Scan for the cell matching the given text and deliver its (X, Y) coordinate at center. 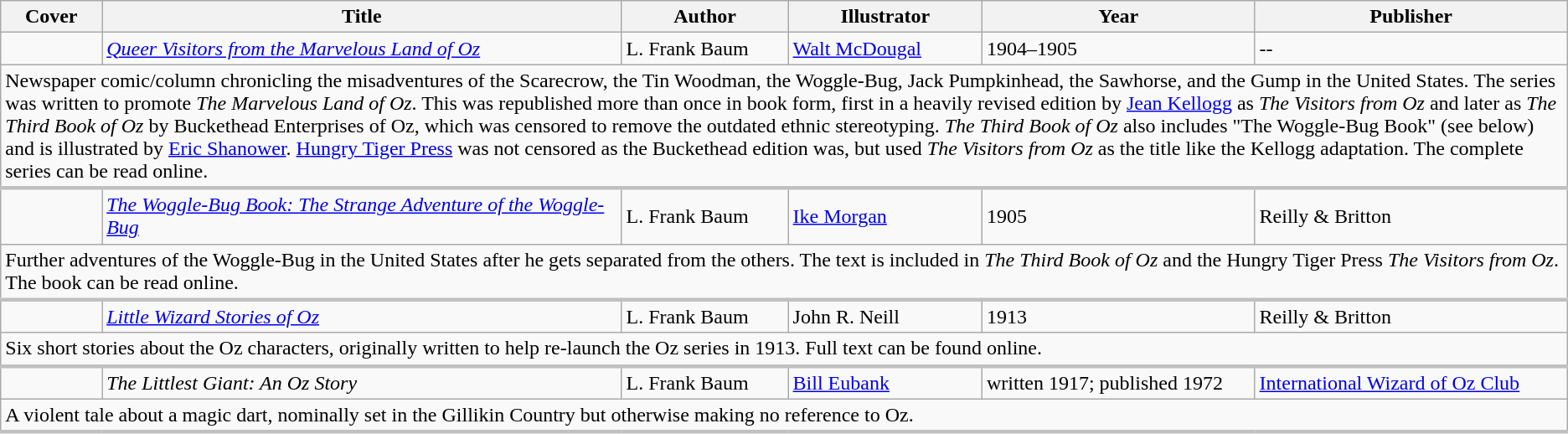
The Woggle-Bug Book: The Strange Adventure of the Woggle-Bug (362, 216)
1913 (1118, 317)
Ike Morgan (885, 216)
John R. Neill (885, 317)
Queer Visitors from the Marvelous Land of Oz (362, 49)
1905 (1118, 216)
Author (705, 17)
-- (1411, 49)
International Wizard of Oz Club (1411, 383)
The Littlest Giant: An Oz Story (362, 383)
Publisher (1411, 17)
Cover (52, 17)
1904–1905 (1118, 49)
written 1917; published 1972 (1118, 383)
Six short stories about the Oz characters, originally written to help re-launch the Oz series in 1913. Full text can be found online. (784, 349)
A violent tale about a magic dart, nominally set in the Gillikin Country but otherwise making no reference to Oz. (784, 416)
Title (362, 17)
Walt McDougal (885, 49)
Bill Eubank (885, 383)
Year (1118, 17)
Illustrator (885, 17)
Little Wizard Stories of Oz (362, 317)
